Output the (X, Y) coordinate of the center of the cell containing the given text.  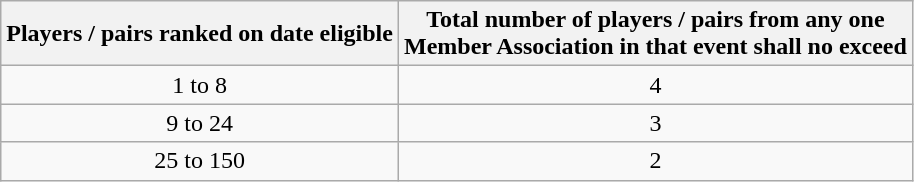
4 (655, 85)
Players / pairs ranked on date eligible (200, 34)
2 (655, 161)
9 to 24 (200, 123)
1 to 8 (200, 85)
3 (655, 123)
25 to 150 (200, 161)
Total number of players / pairs from any oneMember Association in that event shall no exceed (655, 34)
